Search for the cell housing the specified text and yield its (x, y) center coordinate. 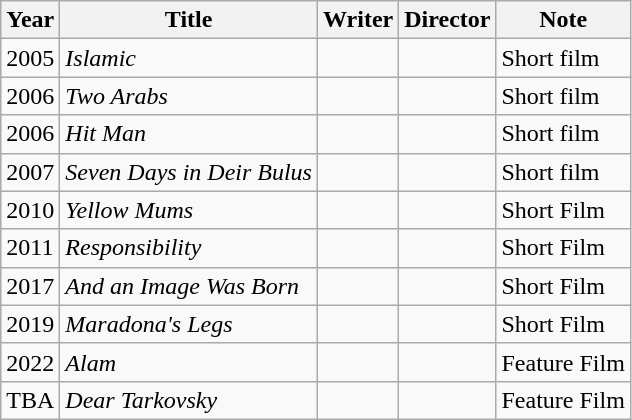
Director (448, 20)
2019 (30, 324)
Yellow Mums (189, 210)
Islamic (189, 58)
Alam (189, 362)
Responsibility (189, 248)
And an Image Was Born (189, 286)
Note (563, 20)
Writer (358, 20)
Year (30, 20)
Dear Tarkovsky (189, 400)
TBA (30, 400)
2011 (30, 248)
2007 (30, 172)
Title (189, 20)
Two Arabs (189, 96)
Maradona's Legs (189, 324)
2017 (30, 286)
2022 (30, 362)
2005 (30, 58)
2010 (30, 210)
Hit Man (189, 134)
Seven Days in Deir Bulus (189, 172)
